Return (X, Y) of the center of cell containing provided text 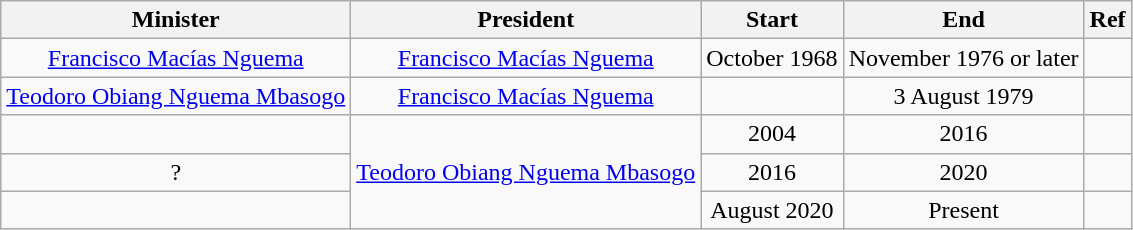
Minister (176, 20)
End (964, 20)
August 2020 (772, 210)
President (526, 20)
3 August 1979 (964, 96)
2020 (964, 172)
November 1976 or later (964, 58)
Start (772, 20)
Ref (1108, 20)
October 1968 (772, 58)
Present (964, 210)
2004 (772, 134)
? (176, 172)
